Provide the (x, y) coordinate of the cell's center where the given text is located.  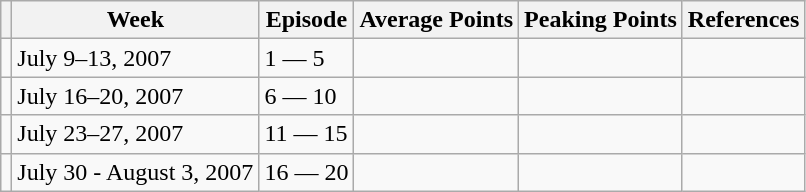
July 30 - August 3, 2007 (136, 172)
References (744, 20)
Average Points (436, 20)
July 16–20, 2007 (136, 96)
Peaking Points (601, 20)
16 — 20 (306, 172)
1 — 5 (306, 58)
11 — 15 (306, 134)
July 23–27, 2007 (136, 134)
Week (136, 20)
July 9–13, 2007 (136, 58)
6 — 10 (306, 96)
Episode (306, 20)
